Return [x, y] of the center of cell containing provided text 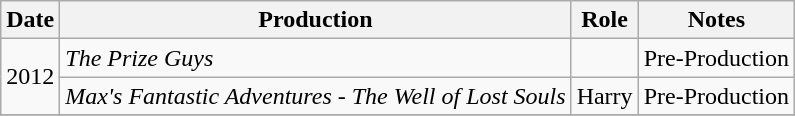
Notes [716, 20]
2012 [30, 77]
Harry [604, 96]
Production [316, 20]
Date [30, 20]
Max's Fantastic Adventures - The Well of Lost Souls [316, 96]
Role [604, 20]
The Prize Guys [316, 58]
